Locate the cell with the specified text and output its [X, Y] center coordinate. 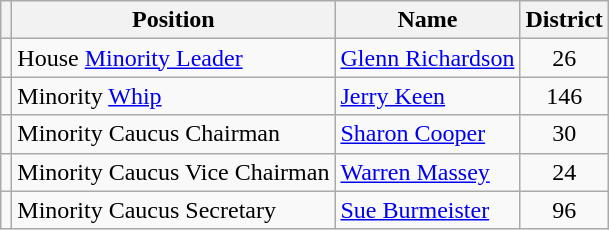
Minority Caucus Secretary [174, 210]
96 [564, 210]
24 [564, 172]
Sue Burmeister [428, 210]
30 [564, 134]
House Minority Leader [174, 58]
Minority Caucus Chairman [174, 134]
Position [174, 20]
Name [428, 20]
Sharon Cooper [428, 134]
146 [564, 96]
26 [564, 58]
District [564, 20]
Jerry Keen [428, 96]
Minority Caucus Vice Chairman [174, 172]
Glenn Richardson [428, 58]
Warren Massey [428, 172]
Minority Whip [174, 96]
